Search for the cell housing the specified text and yield its (x, y) center coordinate. 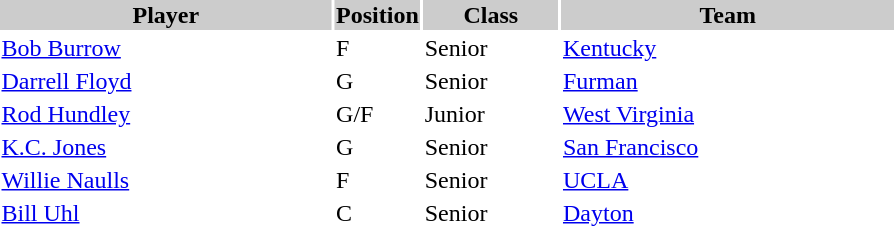
Team (728, 15)
Bob Burrow (166, 48)
Junior (490, 114)
Rod Hundley (166, 114)
Furman (728, 81)
West Virginia (728, 114)
Player (166, 15)
Class (490, 15)
K.C. Jones (166, 147)
G/F (378, 114)
Willie Naulls (166, 180)
Darrell Floyd (166, 81)
Kentucky (728, 48)
UCLA (728, 180)
San Francisco (728, 147)
Position (378, 15)
